Find where the given text appears and provide that cell's center as (X, Y) coordinate. 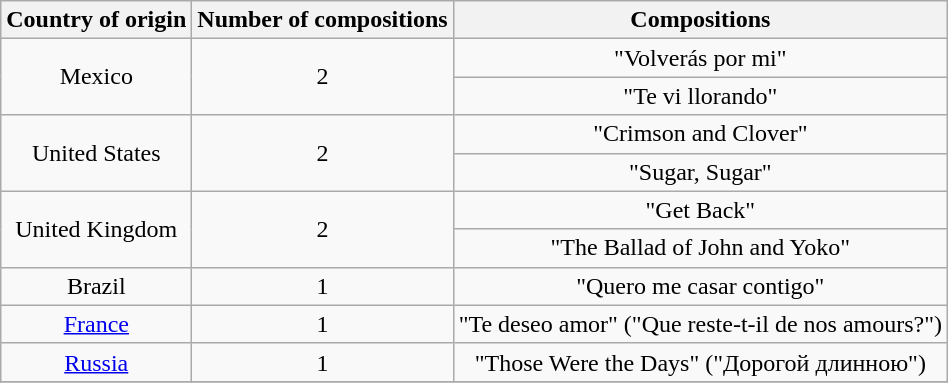
Number of compositions (322, 20)
"Te deseo amor" ("Que reste-t-il de nos amours?") (700, 324)
"Those Were the Days" ("Дорогой длинною") (700, 362)
Compositions (700, 20)
Russia (96, 362)
United Kingdom (96, 229)
"Volverás por mi" (700, 58)
"Te vi llorando" (700, 96)
Country of origin (96, 20)
"The Ballad of John and Yoko" (700, 248)
United States (96, 153)
"Get Back" (700, 210)
France (96, 324)
Mexico (96, 77)
"Quero me casar contigo" (700, 286)
Brazil (96, 286)
"Crimson and Clover" (700, 134)
"Sugar, Sugar" (700, 172)
